Detect which cell encompasses the target text, then output its (X, Y) center coordinate. 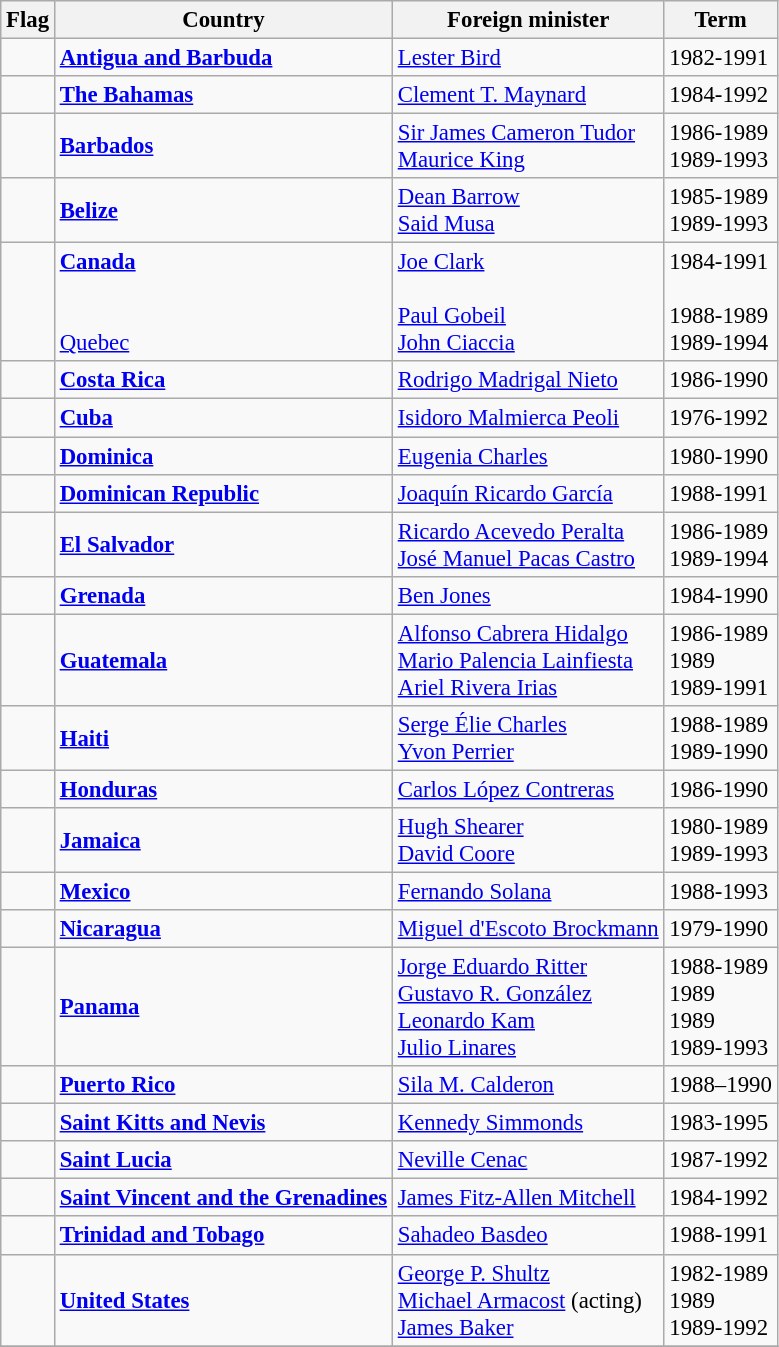
Fernando Solana (528, 891)
1982-198919891989-1992 (720, 1300)
Trinidad and Tobago (223, 1236)
Alfonso Cabrera HidalgoMario Palencia LainfiestaAriel Rivera Irias (528, 660)
Clement T. Maynard (528, 95)
1984-19911988-19891989-1994 (720, 302)
Eugenia Charles (528, 456)
1988–1990 (720, 1085)
Mexico (223, 891)
Jamaica (223, 840)
Ricardo Acevedo PeraltaJosé Manuel Pacas Castro (528, 544)
Barbados (223, 146)
Term (720, 20)
1988-19891989-1990 (720, 738)
Dean BarrowSaid Musa (528, 210)
The Bahamas (223, 95)
Dominican Republic (223, 493)
El Salvador (223, 544)
Lester Bird (528, 58)
1983-1995 (720, 1123)
Joe ClarkPaul GobeilJohn Ciaccia (528, 302)
Country (223, 20)
1986-198919891989-1991 (720, 660)
1979-1990 (720, 929)
1980-19891989-1993 (720, 840)
Foreign minister (528, 20)
Ben Jones (528, 595)
Miguel d'Escoto Brockmann (528, 929)
United States (223, 1300)
1986-19891989-1993 (720, 146)
Panama (223, 1008)
Guatemala (223, 660)
Rodrigo Madrigal Nieto (528, 381)
Haiti (223, 738)
Dominica (223, 456)
James Fitz-Allen Mitchell (528, 1198)
Hugh ShearerDavid Coore (528, 840)
Grenada (223, 595)
1976-1992 (720, 418)
1986-19891989-1994 (720, 544)
Sahadeo Basdeo (528, 1236)
Neville Cenac (528, 1160)
CanadaQuebec (223, 302)
Serge Élie CharlesYvon Perrier (528, 738)
Saint Kitts and Nevis (223, 1123)
Saint Lucia (223, 1160)
1984-1990 (720, 595)
Carlos López Contreras (528, 789)
Belize (223, 210)
1987-1992 (720, 1160)
Saint Vincent and the Grenadines (223, 1198)
Honduras (223, 789)
George P. ShultzMichael Armacost (acting)James Baker (528, 1300)
1982-1991 (720, 58)
Jorge Eduardo RitterGustavo R. GonzálezLeonardo KamJulio Linares (528, 1008)
Sila M. Calderon (528, 1085)
1988-1993 (720, 891)
Puerto Rico (223, 1085)
Cuba (223, 418)
Costa Rica (223, 381)
1980-1990 (720, 456)
Joaquín Ricardo García (528, 493)
Antigua and Barbuda (223, 58)
Sir James Cameron TudorMaurice King (528, 146)
Flag (28, 20)
1988-1989198919891989-1993 (720, 1008)
Kennedy Simmonds (528, 1123)
1985-19891989-1993 (720, 210)
Nicaragua (223, 929)
Isidoro Malmierca Peoli (528, 418)
